Scan for the cell matching the given text and deliver its [x, y] coordinate at center. 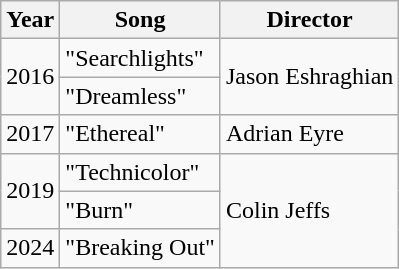
Song [140, 20]
2024 [30, 248]
Director [309, 20]
2016 [30, 77]
Colin Jeffs [309, 210]
"Searchlights" [140, 58]
Jason Eshraghian [309, 77]
Year [30, 20]
"Dreamless" [140, 96]
"Burn" [140, 210]
"Breaking Out" [140, 248]
Adrian Eyre [309, 134]
2019 [30, 191]
"Technicolor" [140, 172]
2017 [30, 134]
"Ethereal" [140, 134]
